Determine the (x, y) coordinate at the center of the cell enclosing the given text.  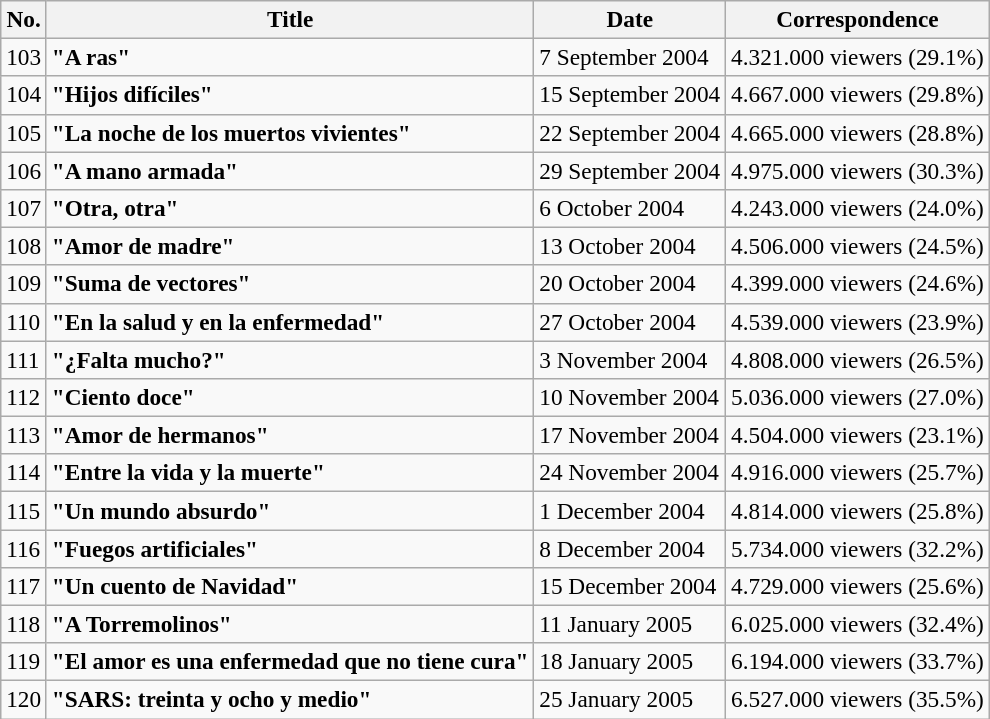
6 October 2004 (630, 208)
4.243.000 viewers (24.0%) (858, 208)
112 (24, 397)
"A Torremolinos" (290, 624)
113 (24, 435)
105 (24, 133)
29 September 2004 (630, 170)
114 (24, 473)
6.194.000 viewers (33.7%) (858, 662)
"Otra, otra" (290, 208)
6.527.000 viewers (35.5%) (858, 699)
17 November 2004 (630, 435)
4.729.000 viewers (25.6%) (858, 586)
"El amor es una enfermedad que no tiene cura" (290, 662)
"SARS: treinta y ocho y medio" (290, 699)
"¿Falta mucho?" (290, 359)
27 October 2004 (630, 322)
11 January 2005 (630, 624)
116 (24, 548)
"Amor de madre" (290, 246)
22 September 2004 (630, 133)
7 September 2004 (630, 57)
4.506.000 viewers (24.5%) (858, 246)
1 December 2004 (630, 510)
"Amor de hermanos" (290, 435)
110 (24, 322)
8 December 2004 (630, 548)
18 January 2005 (630, 662)
"A ras" (290, 57)
109 (24, 284)
No. (24, 19)
15 September 2004 (630, 95)
"En la salud y en la enfermedad" (290, 322)
4.975.000 viewers (30.3%) (858, 170)
"La noche de los muertos vivientes" (290, 133)
6.025.000 viewers (32.4%) (858, 624)
"A mano armada" (290, 170)
4.808.000 viewers (26.5%) (858, 359)
111 (24, 359)
5.036.000 viewers (27.0%) (858, 397)
104 (24, 95)
120 (24, 699)
20 October 2004 (630, 284)
4.504.000 viewers (23.1%) (858, 435)
"Entre la vida y la muerte" (290, 473)
15 December 2004 (630, 586)
107 (24, 208)
4.539.000 viewers (23.9%) (858, 322)
25 January 2005 (630, 699)
"Ciento doce" (290, 397)
Title (290, 19)
"Suma de vectores" (290, 284)
4.665.000 viewers (28.8%) (858, 133)
"Hijos difíciles" (290, 95)
108 (24, 246)
5.734.000 viewers (32.2%) (858, 548)
4.321.000 viewers (29.1%) (858, 57)
4.667.000 viewers (29.8%) (858, 95)
4.814.000 viewers (25.8%) (858, 510)
117 (24, 586)
Correspondence (858, 19)
24 November 2004 (630, 473)
"Un mundo absurdo" (290, 510)
4.399.000 viewers (24.6%) (858, 284)
3 November 2004 (630, 359)
103 (24, 57)
"Fuegos artificiales" (290, 548)
"Un cuento de Navidad" (290, 586)
118 (24, 624)
Date (630, 19)
10 November 2004 (630, 397)
13 October 2004 (630, 246)
119 (24, 662)
106 (24, 170)
4.916.000 viewers (25.7%) (858, 473)
115 (24, 510)
